Search for the cell housing the specified text and yield its (X, Y) center coordinate. 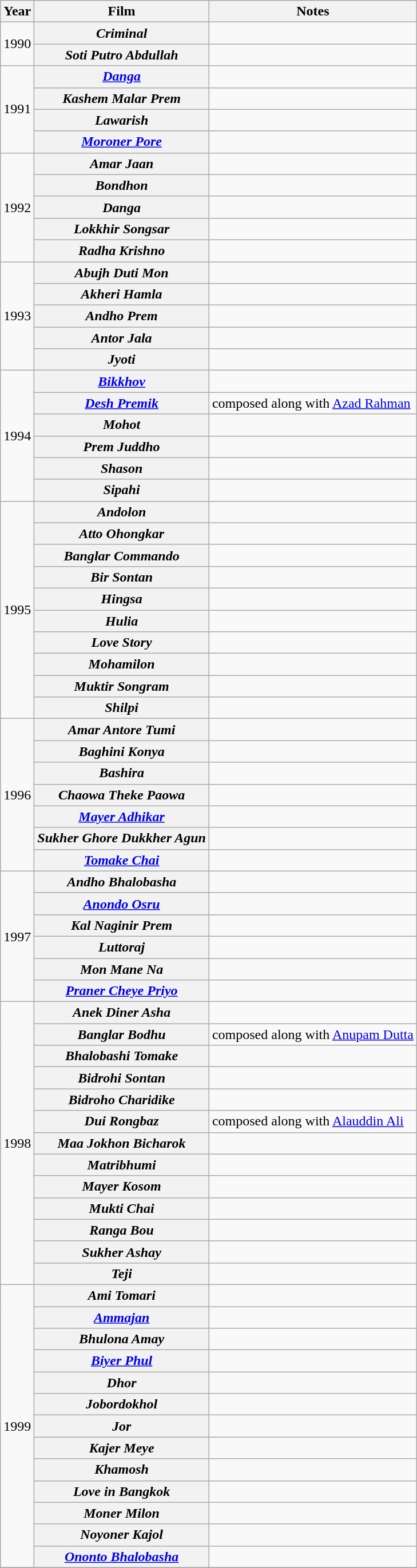
Sukher Ghore Dukkher Agun (122, 838)
Bondhon (122, 185)
Jobordokhol (122, 1404)
Bidroho Charidike (122, 1100)
Kal Naginir Prem (122, 925)
Andho Prem (122, 316)
Year (17, 11)
Andho Bhalobasha (122, 882)
Muktir Songram (122, 686)
Shason (122, 468)
Mayer Adhikar (122, 817)
Bhalobashi Tomake (122, 1056)
1990 (17, 44)
Mohamilon (122, 664)
1997 (17, 936)
Dhor (122, 1383)
1995 (17, 610)
Bikkhov (122, 381)
Radha Krishno (122, 250)
Chaowa Theke Paowa (122, 795)
1992 (17, 207)
Bir Sontan (122, 577)
Noyoner Kajol (122, 1535)
Maa Jokhon Bicharok (122, 1143)
Banglar Bodhu (122, 1034)
Abujh Duti Mon (122, 273)
Mon Mane Na (122, 969)
Anek Diner Asha (122, 1013)
Khamosh (122, 1470)
Mohot (122, 425)
Bashira (122, 773)
Jyoti (122, 360)
Jor (122, 1426)
Love in Bangkok (122, 1491)
Mukti Chai (122, 1208)
composed along with Alauddin Ali (312, 1121)
Banglar Commando (122, 555)
Mayer Kosom (122, 1187)
Prem Juddho (122, 447)
Criminal (122, 33)
Baghini Konya (122, 751)
Bidrohi Sontan (122, 1078)
Antor Jala (122, 338)
Lawarish (122, 120)
Love Story (122, 643)
Tomake Chai (122, 860)
composed along with Azad Rahman (312, 403)
Amar Jaan (122, 164)
Sukher Ashay (122, 1252)
Praner Cheye Priyo (122, 991)
Kajer Meye (122, 1448)
1993 (17, 316)
Bhulona Amay (122, 1339)
Hulia (122, 620)
Shilpi (122, 708)
1996 (17, 795)
Desh Premik (122, 403)
Sipahi (122, 490)
Teji (122, 1273)
Soti Putro Abdullah (122, 55)
Luttoraj (122, 947)
Moroner Pore (122, 142)
Notes (312, 11)
Ranga Bou (122, 1230)
Atto Ohongkar (122, 534)
1998 (17, 1144)
Film (122, 11)
1991 (17, 109)
Lokkhir Songsar (122, 229)
composed along with Anupam Dutta (312, 1034)
Anondo Osru (122, 904)
Akheri Hamla (122, 295)
Matribhumi (122, 1165)
1994 (17, 436)
Andolon (122, 512)
Ami Tomari (122, 1295)
Dui Rongbaz (122, 1121)
Hingsa (122, 599)
Amar Antore Tumi (122, 730)
Biyer Phul (122, 1361)
Kashem Malar Prem (122, 98)
Moner Milon (122, 1513)
1999 (17, 1426)
Ononto Bhalobasha (122, 1557)
Ammajan (122, 1317)
